Output the [X, Y] coordinate of the center of the cell containing the given text.  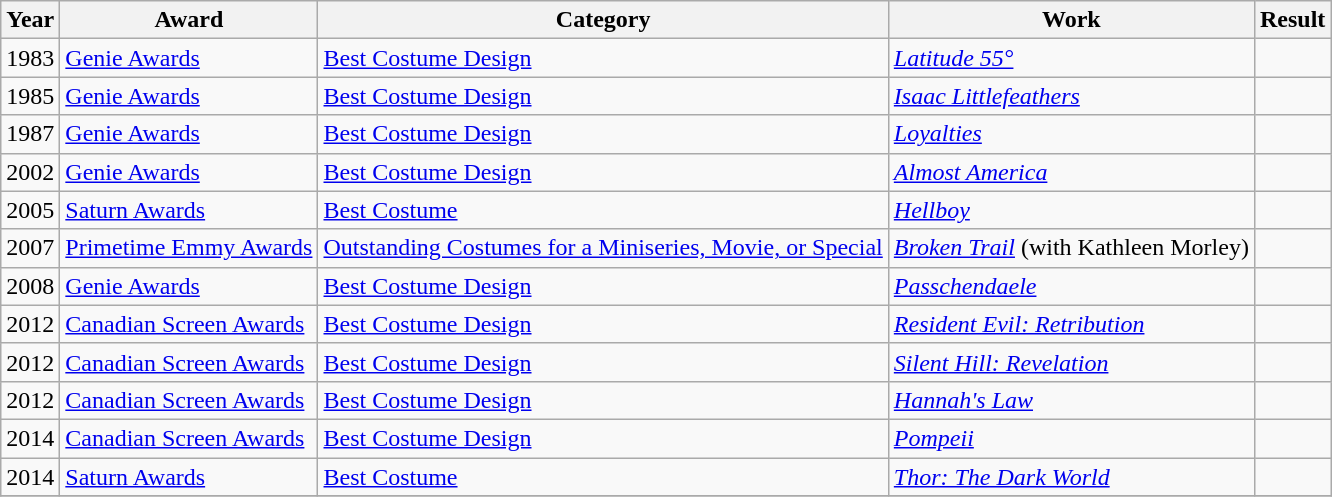
Pompeii [1071, 438]
Primetime Emmy Awards [189, 248]
Award [189, 20]
Year [30, 20]
Category [603, 20]
2008 [30, 286]
Resident Evil: Retribution [1071, 324]
1987 [30, 134]
2007 [30, 248]
Hellboy [1071, 210]
Thor: The Dark World [1071, 477]
1985 [30, 96]
Loyalties [1071, 134]
Isaac Littlefeathers [1071, 96]
Hannah's Law [1071, 400]
Latitude 55° [1071, 58]
2005 [30, 210]
Work [1071, 20]
1983 [30, 58]
Outstanding Costumes for a Miniseries, Movie, or Special [603, 248]
Almost America [1071, 172]
Passchendaele [1071, 286]
2002 [30, 172]
Silent Hill: Revelation [1071, 362]
Broken Trail (with Kathleen Morley) [1071, 248]
Result [1292, 20]
